Pinpoint the cell where the given text exists, returning its [x, y] midpoint coordinate. 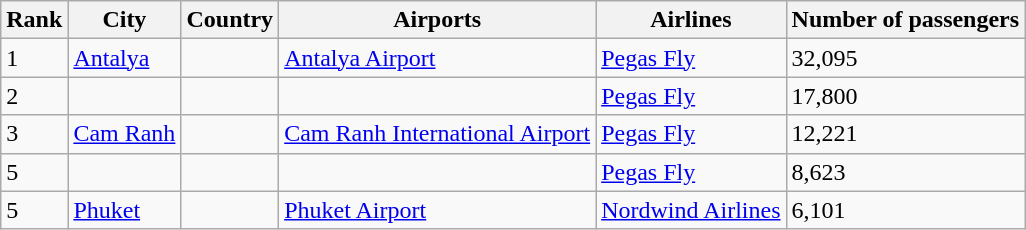
City [124, 20]
Phuket Airport [438, 210]
Cam Ranh International Airport [438, 134]
Antalya [124, 58]
Country [230, 20]
17,800 [906, 96]
32,095 [906, 58]
2 [34, 96]
Number of passengers [906, 20]
1 [34, 58]
Rank [34, 20]
Airports [438, 20]
Antalya Airport [438, 58]
12,221 [906, 134]
3 [34, 134]
Airlines [691, 20]
Nordwind Airlines [691, 210]
Phuket [124, 210]
6,101 [906, 210]
Cam Ranh [124, 134]
8,623 [906, 172]
